Extract the [x, y] coordinate from the center of the cell holding the provided text.  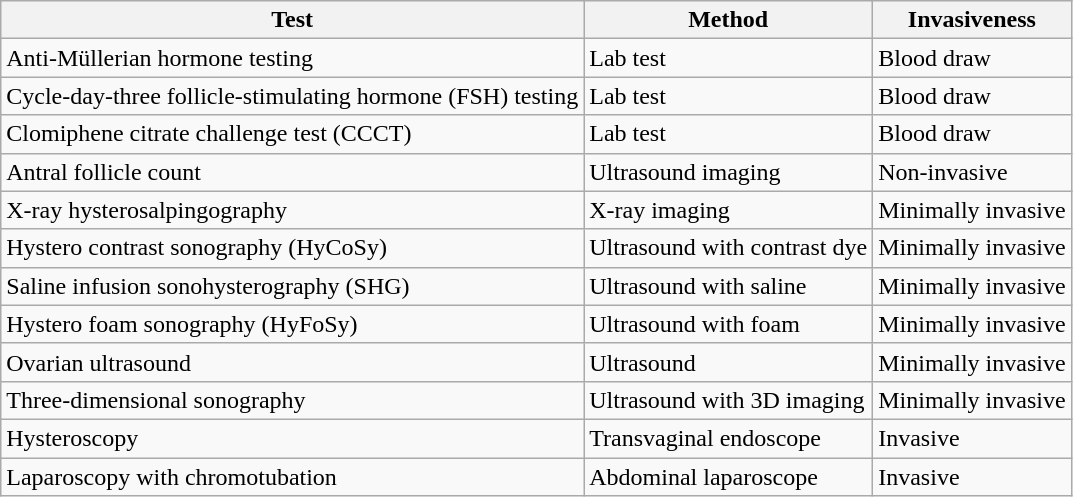
Test [292, 20]
Saline infusion sonohysterography (SHG) [292, 286]
Laparoscopy with chromotubation [292, 477]
Abdominal laparoscope [728, 477]
Hystero contrast sonography (HyCoSy) [292, 248]
Anti-Müllerian hormone testing [292, 58]
Ultrasound imaging [728, 172]
Clomiphene citrate challenge test (CCCT) [292, 134]
Ultrasound with saline [728, 286]
Hystero foam sonography (HyFoSy) [292, 324]
Ultrasound with contrast dye [728, 248]
X-ray imaging [728, 210]
Hysteroscopy [292, 438]
Transvaginal endoscope [728, 438]
Ultrasound with foam [728, 324]
Ovarian ultrasound [292, 362]
Ultrasound with 3D imaging [728, 400]
Invasiveness [972, 20]
Three-dimensional sonography [292, 400]
Method [728, 20]
Cycle-day-three follicle-stimulating hormone (FSH) testing [292, 96]
Antral follicle count [292, 172]
Ultrasound [728, 362]
Non-invasive [972, 172]
X-ray hysterosalpingography [292, 210]
